Output the [X, Y] coordinate of the center of the cell containing the given text.  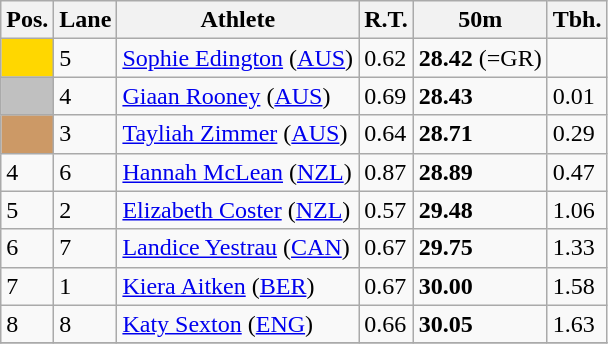
0.62 [386, 58]
30.05 [480, 324]
R.T. [386, 20]
Sophie Edington (AUS) [238, 58]
Tbh. [577, 20]
0.47 [577, 172]
28.42 (=GR) [480, 58]
1.06 [577, 210]
28.89 [480, 172]
1.63 [577, 324]
Athlete [238, 20]
Kiera Aitken (BER) [238, 286]
0.87 [386, 172]
Tayliah Zimmer (AUS) [238, 134]
3 [86, 134]
0.69 [386, 96]
30.00 [480, 286]
1 [86, 286]
Landice Yestrau (CAN) [238, 248]
1.58 [577, 286]
0.66 [386, 324]
29.48 [480, 210]
28.43 [480, 96]
Giaan Rooney (AUS) [238, 96]
Lane [86, 20]
0.57 [386, 210]
Pos. [28, 20]
50m [480, 20]
2 [86, 210]
Hannah McLean (NZL) [238, 172]
29.75 [480, 248]
0.29 [577, 134]
0.64 [386, 134]
0.01 [577, 96]
28.71 [480, 134]
1.33 [577, 248]
Katy Sexton (ENG) [238, 324]
Elizabeth Coster (NZL) [238, 210]
